Pinpoint the cell where the given text exists, returning its (X, Y) midpoint coordinate. 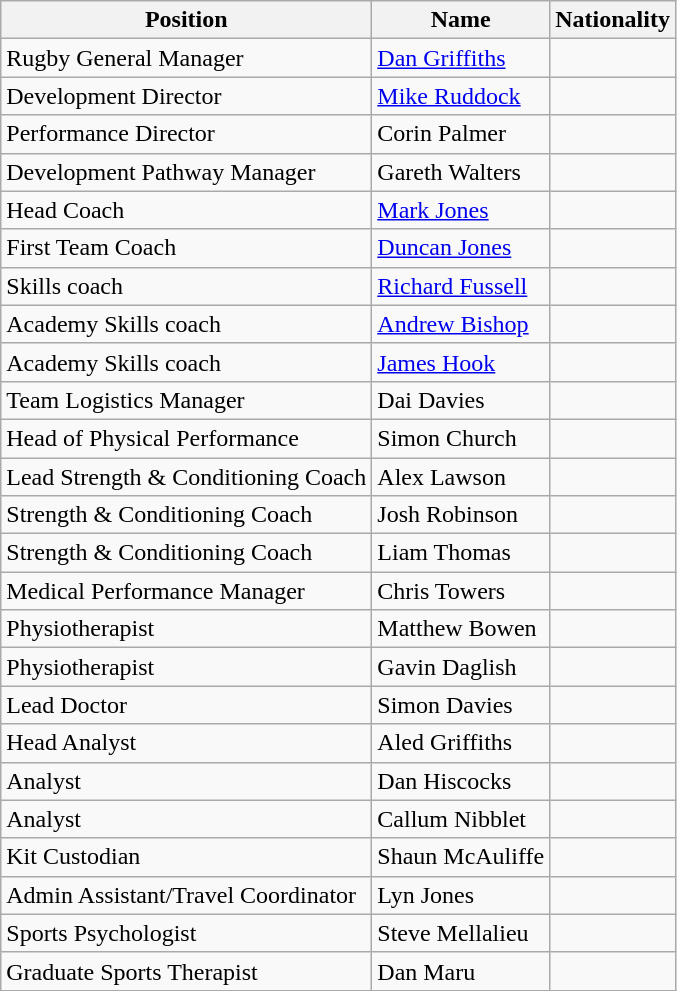
Name (461, 20)
Medical Performance Manager (186, 591)
Gareth Walters (461, 172)
Rugby General Manager (186, 58)
Dan Griffiths (461, 58)
Duncan Jones (461, 248)
Richard Fussell (461, 286)
Gavin Daglish (461, 667)
Team Logistics Manager (186, 400)
Head of Physical Performance (186, 438)
Sports Psychologist (186, 933)
Graduate Sports Therapist (186, 971)
Chris Towers (461, 591)
Lead Doctor (186, 705)
Development Pathway Manager (186, 172)
Josh Robinson (461, 515)
Performance Director (186, 134)
Mike Ruddock (461, 96)
Head Coach (186, 210)
Callum Nibblet (461, 819)
James Hook (461, 362)
Simon Church (461, 438)
Steve Mellalieu (461, 933)
Position (186, 20)
Nationality (613, 20)
Lead Strength & Conditioning Coach (186, 477)
Dan Maru (461, 971)
Mark Jones (461, 210)
Corin Palmer (461, 134)
Aled Griffiths (461, 743)
Shaun McAuliffe (461, 857)
Skills coach (186, 286)
Admin Assistant/Travel Coordinator (186, 895)
Lyn Jones (461, 895)
Simon Davies (461, 705)
Kit Custodian (186, 857)
Matthew Bowen (461, 629)
Head Analyst (186, 743)
Alex Lawson (461, 477)
Andrew Bishop (461, 324)
Dai Davies (461, 400)
Dan Hiscocks (461, 781)
Development Director (186, 96)
Liam Thomas (461, 553)
First Team Coach (186, 248)
